Scan for the cell matching the given text and deliver its [X, Y] coordinate at center. 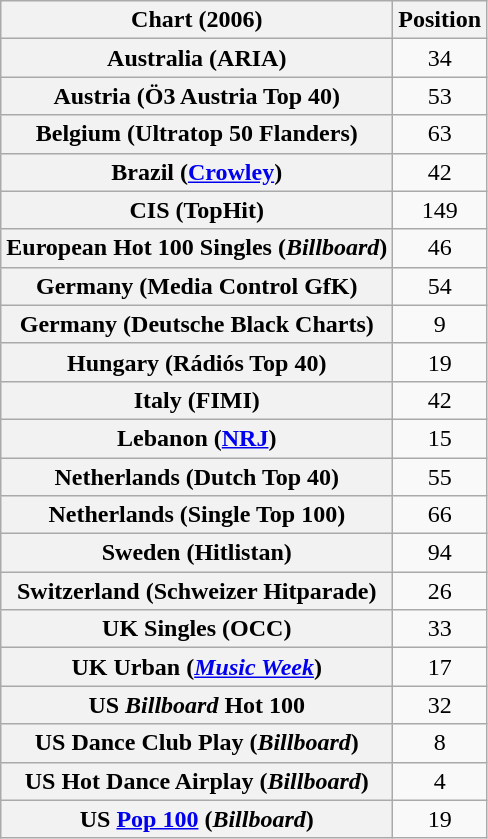
Australia (ARIA) [197, 58]
46 [440, 248]
63 [440, 134]
Netherlands (Dutch Top 40) [197, 477]
34 [440, 58]
Belgium (Ultratop 50 Flanders) [197, 134]
66 [440, 515]
4 [440, 781]
55 [440, 477]
149 [440, 210]
Brazil (Crowley) [197, 172]
33 [440, 629]
Position [440, 20]
32 [440, 705]
Lebanon (NRJ) [197, 438]
Netherlands (Single Top 100) [197, 515]
Germany (Media Control GfK) [197, 286]
US Billboard Hot 100 [197, 705]
Germany (Deutsche Black Charts) [197, 324]
26 [440, 591]
8 [440, 743]
UK Urban (Music Week) [197, 667]
CIS (TopHit) [197, 210]
15 [440, 438]
UK Singles (OCC) [197, 629]
European Hot 100 Singles (Billboard) [197, 248]
Switzerland (Schweizer Hitparade) [197, 591]
Italy (FIMI) [197, 400]
Sweden (Hitlistan) [197, 553]
Austria (Ö3 Austria Top 40) [197, 96]
17 [440, 667]
Hungary (Rádiós Top 40) [197, 362]
US Hot Dance Airplay (Billboard) [197, 781]
53 [440, 96]
Chart (2006) [197, 20]
US Pop 100 (Billboard) [197, 819]
9 [440, 324]
US Dance Club Play (Billboard) [197, 743]
54 [440, 286]
94 [440, 553]
